For the text-containing cell, return its midpoint in (x, y) coordinate format. 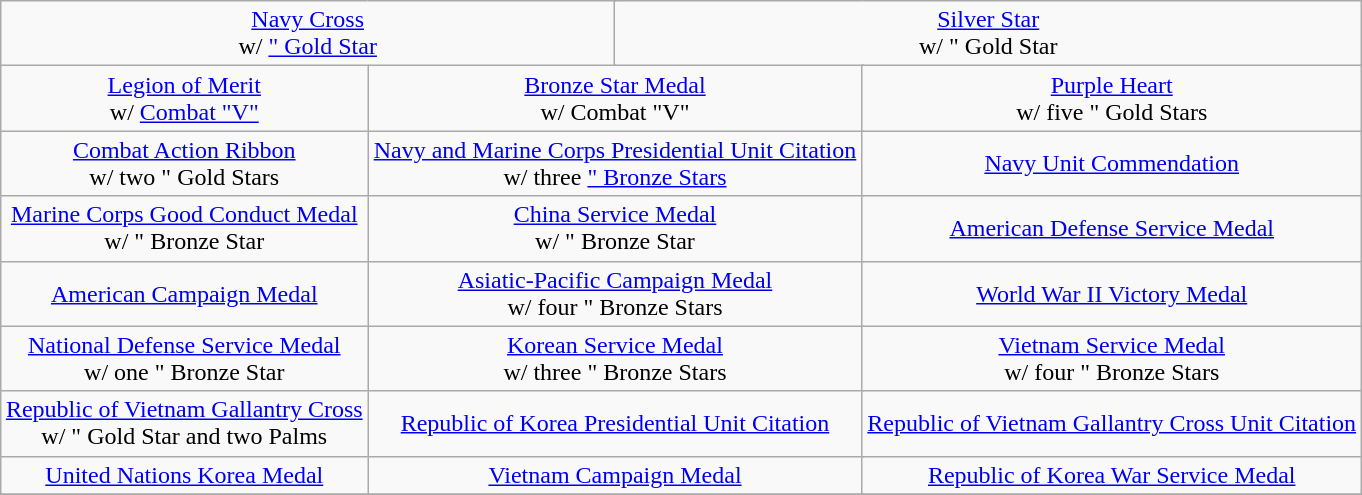
World War II Victory Medal (1112, 294)
Navy Crossw/ " Gold Star (308, 34)
Korean Service Medalw/ three " Bronze Stars (615, 358)
Republic of Vietnam Gallantry Cross Unit Citation (1112, 424)
Navy and Marine Corps Presidential Unit Citation w/ three " Bronze Stars (615, 164)
Purple Heartw/ five " Gold Stars (1112, 98)
Republic of Korea Presidential Unit Citation (615, 424)
National Defense Service Medalw/ one " Bronze Star (184, 358)
Combat Action Ribbonw/ two " Gold Stars (184, 164)
American Defense Service Medal (1112, 228)
Republic of Korea War Service Medal (1112, 475)
American Campaign Medal (184, 294)
Republic of Vietnam Gallantry Crossw/ " Gold Star and two Palms (184, 424)
Asiatic-Pacific Campaign Medalw/ four " Bronze Stars (615, 294)
China Service Medalw/ " Bronze Star (615, 228)
United Nations Korea Medal (184, 475)
Vietnam Service Medalw/ four " Bronze Stars (1112, 358)
Vietnam Campaign Medal (615, 475)
Navy Unit Commendation (1112, 164)
Bronze Star Medalw/ Combat "V" (615, 98)
Marine Corps Good Conduct Medal w/ " Bronze Star (184, 228)
Silver Starw/ " Gold Star (988, 34)
Legion of Meritw/ Combat "V" (184, 98)
